Output the [X, Y] coordinate of the center of the cell containing the given text.  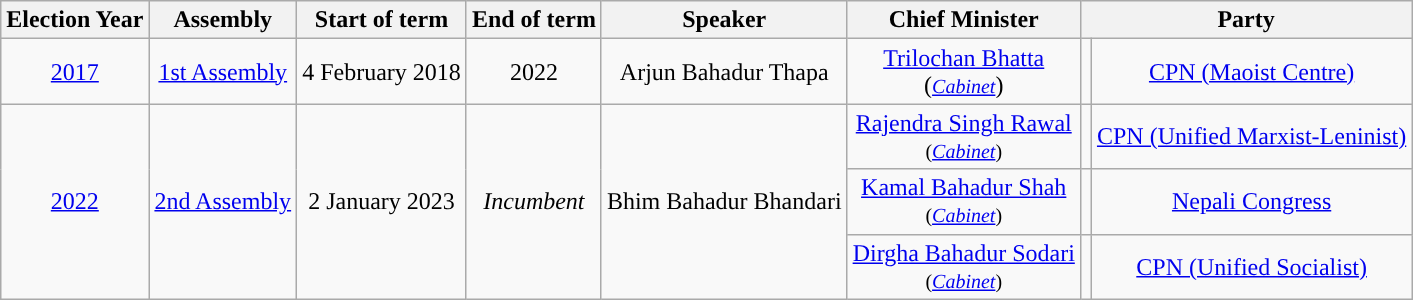
Start of term [382, 20]
Bhim Bahadur Bhandari [724, 202]
CPN (Unified Socialist) [1251, 266]
2017 [75, 72]
Chief Minister [964, 20]
Rajendra Singh Rawal(Cabinet) [964, 136]
Party [1246, 20]
End of term [534, 20]
2nd Assembly [223, 202]
Trilochan Bhatta(Cabinet) [964, 72]
Election Year [75, 20]
Kamal Bahadur Shah(Cabinet) [964, 202]
Nepali Congress [1251, 202]
Arjun Bahadur Thapa [724, 72]
CPN (Unified Marxist-Leninist) [1251, 136]
Incumbent [534, 202]
1st Assembly [223, 72]
Speaker [724, 20]
CPN (Maoist Centre) [1251, 72]
2 January 2023 [382, 202]
4 February 2018 [382, 72]
Assembly [223, 20]
Dirgha Bahadur Sodari(Cabinet) [964, 266]
